Identify which cell holds the provided text, then report its (x, y) central coordinate. 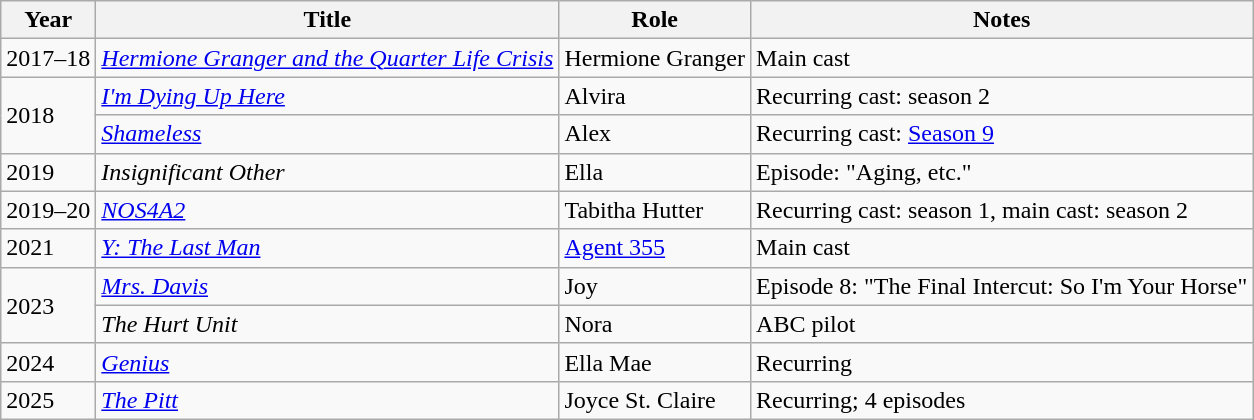
Recurring (1002, 362)
2018 (48, 115)
2025 (48, 400)
Title (328, 20)
Alvira (655, 96)
ABC pilot (1002, 324)
Year (48, 20)
Hermione Granger and the Quarter Life Crisis (328, 58)
Genius (328, 362)
Mrs. Davis (328, 286)
Ella Mae (655, 362)
2017–18 (48, 58)
Ella (655, 172)
Shameless (328, 134)
Joyce St. Claire (655, 400)
2019 (48, 172)
Insignificant Other (328, 172)
2019–20 (48, 210)
2021 (48, 248)
Nora (655, 324)
Joy (655, 286)
Y: The Last Man (328, 248)
I'm Dying Up Here (328, 96)
Episode 8: "The Final Intercut: So I'm Your Horse" (1002, 286)
Recurring; 4 episodes (1002, 400)
Role (655, 20)
The Hurt Unit (328, 324)
2023 (48, 305)
Recurring cast: season 1, main cast: season 2 (1002, 210)
The Pitt (328, 400)
2024 (48, 362)
Recurring cast: Season 9 (1002, 134)
NOS4A2 (328, 210)
Recurring cast: season 2 (1002, 96)
Tabitha Hutter (655, 210)
Episode: "Aging, etc." (1002, 172)
Agent 355 (655, 248)
Notes (1002, 20)
Hermione Granger (655, 58)
Alex (655, 134)
